From the cell containing the given text, extract its center point as [X, Y] coordinate. 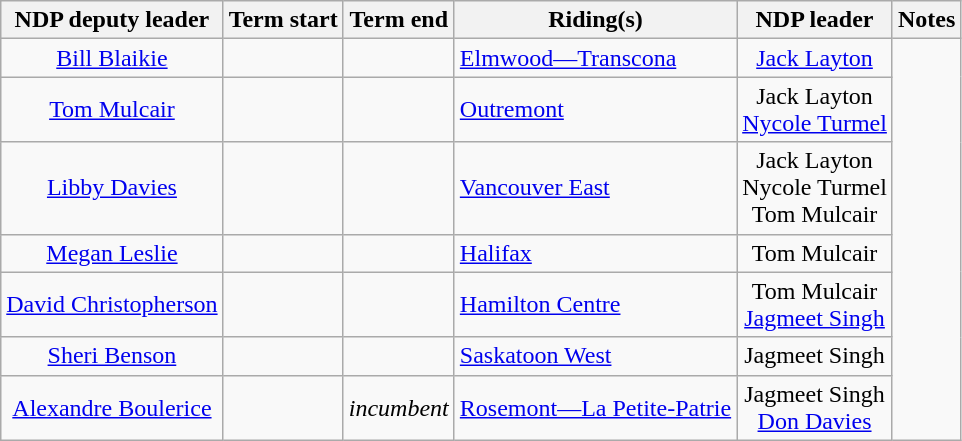
Rosemont—La Petite-Patrie [595, 408]
Sheri Benson [112, 356]
Term start [283, 20]
Jack LaytonNycole Turmel [815, 110]
David Christopherson [112, 304]
Megan Leslie [112, 253]
Vancouver East [595, 188]
Libby Davies [112, 188]
Term end [398, 20]
Jagmeet SinghDon Davies [815, 408]
Saskatoon West [595, 356]
Jack LaytonNycole TurmelTom Mulcair [815, 188]
incumbent [398, 408]
Jack Layton [815, 58]
Hamilton Centre [595, 304]
Alexandre Boulerice [112, 408]
Halifax [595, 253]
NDP leader [815, 20]
Tom MulcairJagmeet Singh [815, 304]
Outremont [595, 110]
Bill Blaikie [112, 58]
Notes [926, 20]
NDP deputy leader [112, 20]
Jagmeet Singh [815, 356]
Elmwood—Transcona [595, 58]
Riding(s) [595, 20]
